Identify which cell holds the provided text, then report its (X, Y) central coordinate. 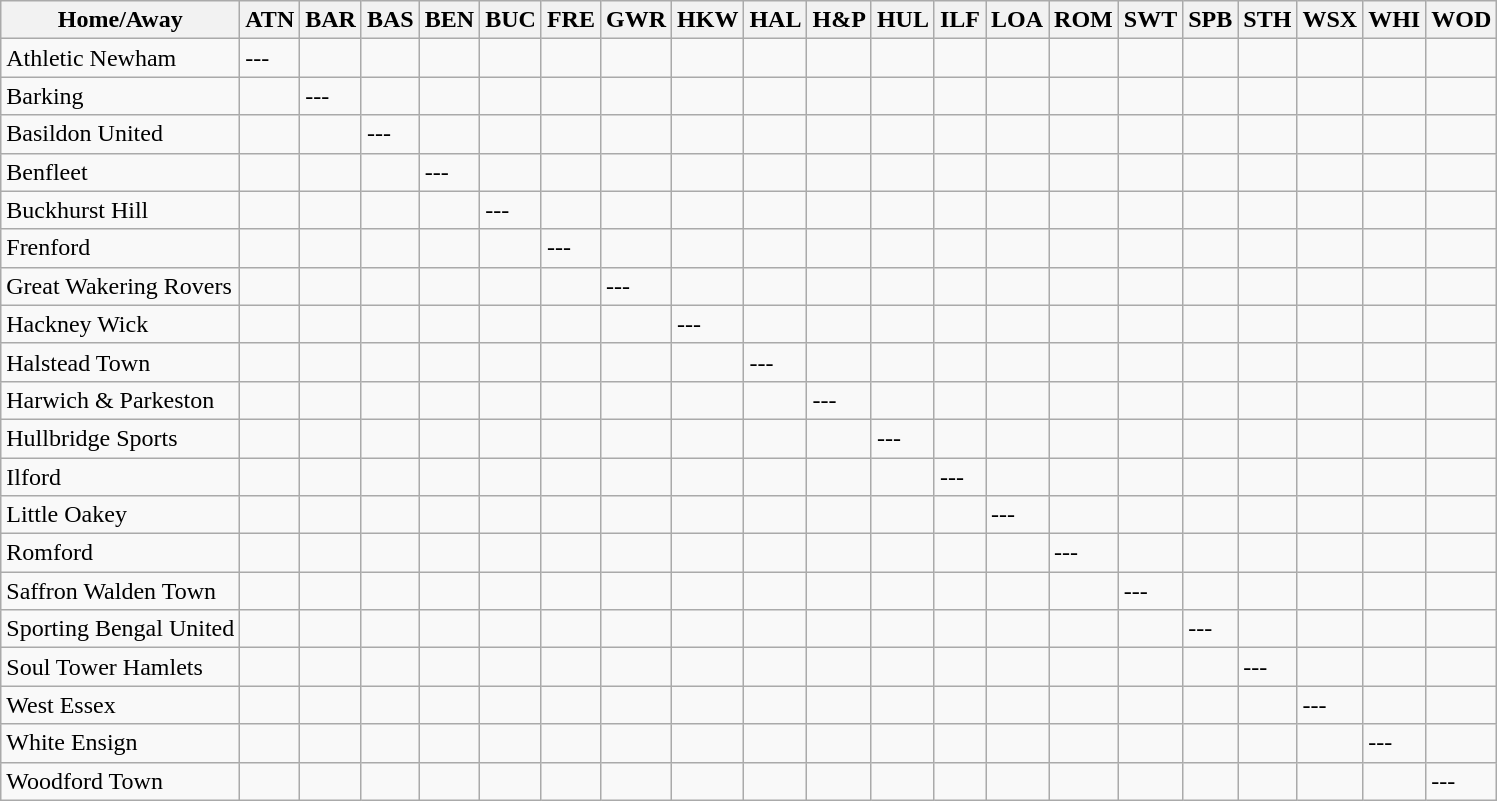
HKW (708, 20)
West Essex (120, 705)
Barking (120, 96)
STH (1268, 20)
Harwich & Parkeston (120, 400)
WHI (1394, 20)
HAL (776, 20)
SWT (1150, 20)
ROM (1084, 20)
Frenford (120, 248)
Saffron Walden Town (120, 591)
Ilford (120, 477)
Athletic Newham (120, 58)
Home/Away (120, 20)
Basildon United (120, 134)
SPB (1210, 20)
Soul Tower Hamlets (120, 667)
LOA (1018, 20)
White Ensign (120, 743)
WSX (1330, 20)
Halstead Town (120, 362)
BAS (390, 20)
GWR (636, 20)
Hullbridge Sports (120, 438)
Buckhurst Hill (120, 210)
BAR (331, 20)
Little Oakey (120, 515)
Romford (120, 553)
ILF (960, 20)
Sporting Bengal United (120, 629)
Benfleet (120, 172)
WOD (1462, 20)
HUL (902, 20)
BUC (511, 20)
Great Wakering Rovers (120, 286)
H&P (839, 20)
ATN (270, 20)
FRE (570, 20)
Woodford Town (120, 781)
Hackney Wick (120, 324)
BEN (449, 20)
